Determine the [x, y] coordinate at the center of the cell enclosing the given text.  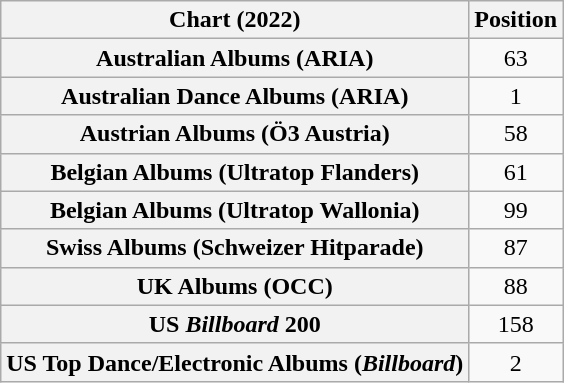
Belgian Albums (Ultratop Flanders) [235, 172]
Belgian Albums (Ultratop Wallonia) [235, 210]
1 [516, 96]
88 [516, 286]
61 [516, 172]
58 [516, 134]
UK Albums (OCC) [235, 286]
Position [516, 20]
2 [516, 362]
63 [516, 58]
Austrian Albums (Ö3 Austria) [235, 134]
US Top Dance/Electronic Albums (Billboard) [235, 362]
Chart (2022) [235, 20]
99 [516, 210]
Australian Albums (ARIA) [235, 58]
Swiss Albums (Schweizer Hitparade) [235, 248]
US Billboard 200 [235, 324]
Australian Dance Albums (ARIA) [235, 96]
158 [516, 324]
87 [516, 248]
